Search for the cell housing the specified text and yield its [x, y] center coordinate. 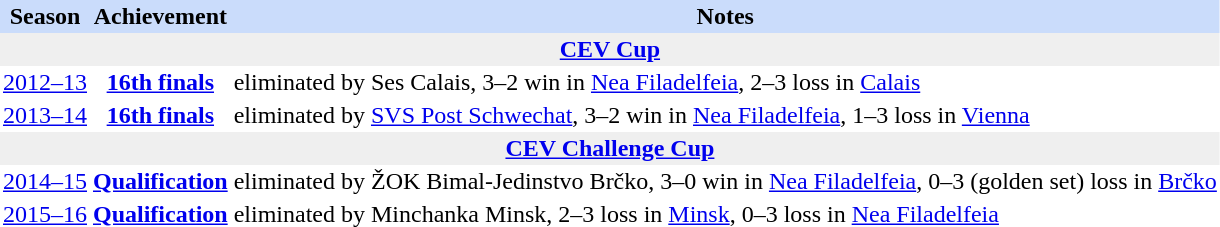
2013–14 [45, 116]
eliminated by ŽOK Bimal-Jedinstvo Brčko, 3–0 win in Nea Filadelfeia, 0–3 (golden set) loss in Brčko [726, 182]
Season [45, 16]
eliminated by Ses Calais, 3–2 win in Nea Filadelfeia, 2–3 loss in Calais [726, 82]
Achievement [160, 16]
Notes [726, 16]
2012–13 [45, 82]
CEV Cup [610, 50]
2014–15 [45, 182]
CEV Challenge Cup [610, 148]
Qualification [160, 182]
eliminated by SVS Post Schwechat, 3–2 win in Nea Filadelfeia, 1–3 loss in Vienna [726, 116]
